Detect which cell encompasses the target text, then output its (X, Y) center coordinate. 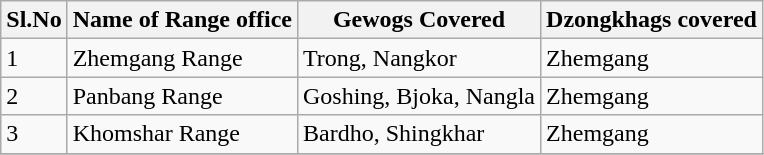
Trong, Nangkor (418, 58)
Goshing, Bjoka, Nangla (418, 96)
2 (34, 96)
Panbang Range (182, 96)
Zhemgang Range (182, 58)
Name of Range office (182, 20)
Bardho, Shingkhar (418, 134)
Khomshar Range (182, 134)
Gewogs Covered (418, 20)
Dzongkhags covered (652, 20)
1 (34, 58)
3 (34, 134)
Sl.No (34, 20)
